Search for the cell housing the specified text and yield its (x, y) center coordinate. 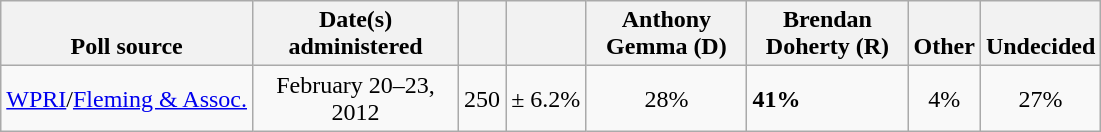
Other (944, 34)
27% (1040, 98)
AnthonyGemma (D) (666, 34)
Date(s)administered (356, 34)
28% (666, 98)
Poll source (127, 34)
± 6.2% (546, 98)
Undecided (1040, 34)
WPRI/Fleming & Assoc. (127, 98)
BrendanDoherty (R) (828, 34)
4% (944, 98)
February 20–23, 2012 (356, 98)
250 (482, 98)
41% (828, 98)
